Return the (X, Y) coordinate for the center point of the cell that contains the specified text.  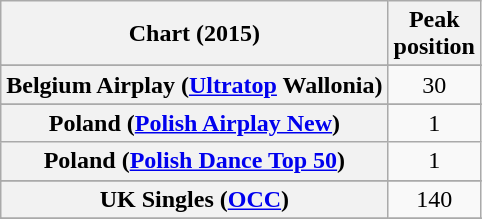
Belgium Airplay (Ultratop Wallonia) (194, 85)
Poland (Polish Dance Top 50) (194, 161)
Poland (Polish Airplay New) (194, 123)
UK Singles (OCC) (194, 199)
Peakposition (434, 34)
30 (434, 85)
Chart (2015) (194, 34)
140 (434, 199)
